Locate the cell with the specified text and output its [X, Y] center coordinate. 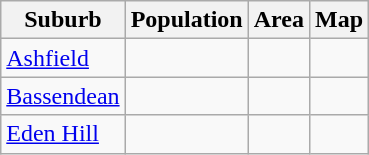
Area [278, 20]
Ashfield [63, 58]
Suburb [63, 20]
Map [338, 20]
Bassendean [63, 96]
Population [186, 20]
Eden Hill [63, 134]
